Return [x, y] of the center of cell containing provided text 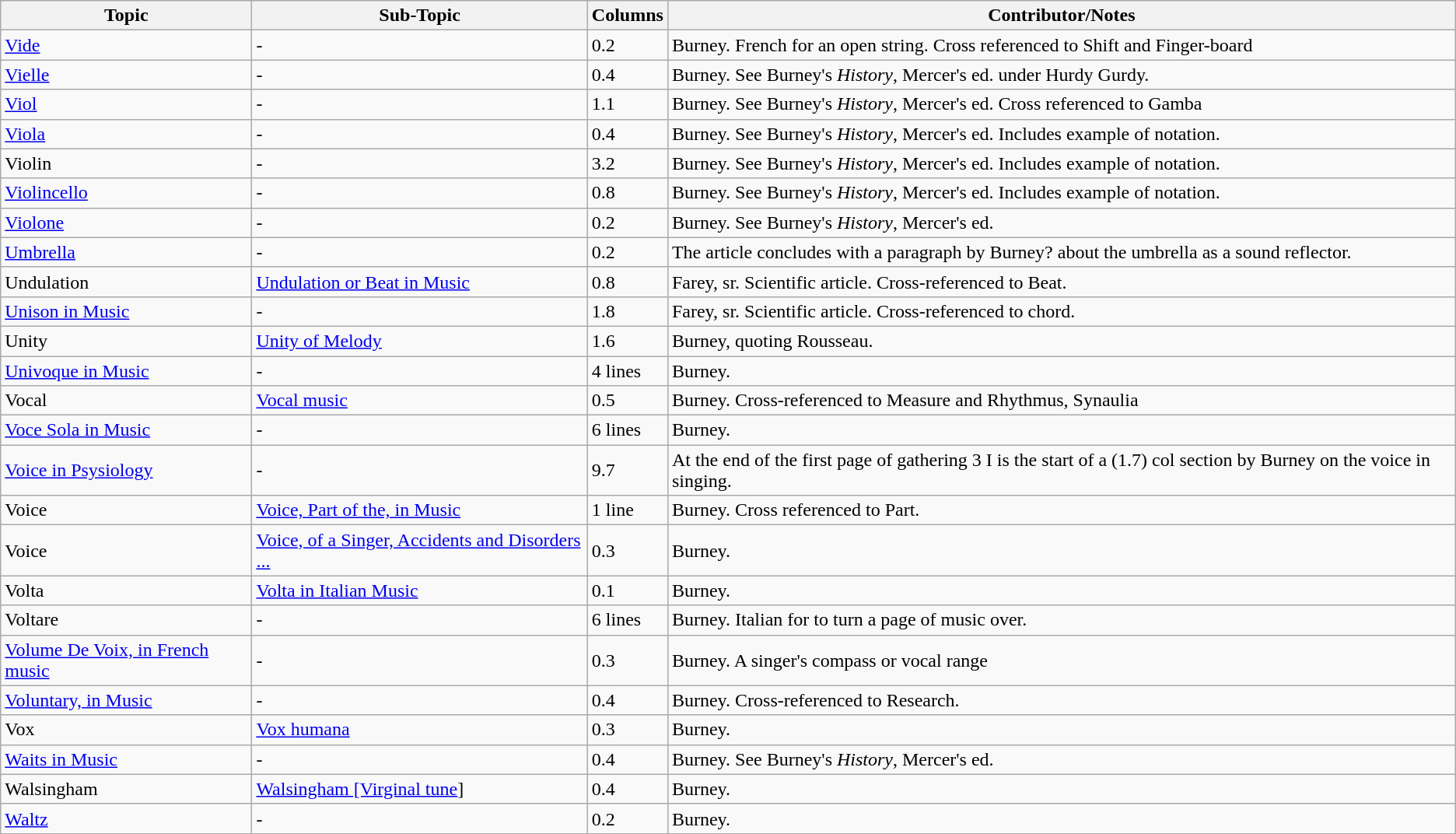
0.1 [627, 590]
Waltz [126, 818]
Vide [126, 45]
Undulation [126, 282]
Farey, sr. Scientific article. Cross-referenced to chord. [1061, 311]
Voice in Psysiology [126, 470]
3.2 [627, 163]
Voice, of a Singer, Accidents and Disorders ... [420, 551]
Viola [126, 134]
The article concludes with a paragraph by Burney? about the umbrella as a sound reflector. [1061, 252]
Burney. Cross referenced to Part. [1061, 510]
Violin [126, 163]
At the end of the first page of gathering 3 I is the start of a (1.7) col section by Burney on the voice in singing. [1061, 470]
Univoque in Music [126, 371]
Topic [126, 16]
Vielle [126, 75]
Waits in Music [126, 759]
1.1 [627, 104]
Burney. See Burney's History, Mercer's ed. Cross referenced to Gamba [1061, 104]
Vox [126, 730]
Unity [126, 341]
1 line [627, 510]
9.7 [627, 470]
Voice, Part of the, in Music [420, 510]
4 lines [627, 371]
Walsingham [126, 789]
Voluntary, in Music [126, 700]
Burney. Italian for to turn a page of music over. [1061, 620]
Undulation or Beat in Music [420, 282]
Voltare [126, 620]
Sub-Topic [420, 16]
Vox humana [420, 730]
Burney. French for an open string. Cross referenced to Shift and Finger-board [1061, 45]
Unity of Melody [420, 341]
1.6 [627, 341]
Unison in Music [126, 311]
Volta in Italian Music [420, 590]
Violincello [126, 193]
Volume De Voix, in French music [126, 660]
Vocal music [420, 401]
Farey, sr. Scientific article. Cross-referenced to Beat. [1061, 282]
Violone [126, 223]
Burney. A singer's compass or vocal range [1061, 660]
Burney. See Burney's History, Mercer's ed. under Hurdy Gurdy. [1061, 75]
Columns [627, 16]
Viol [126, 104]
0.5 [627, 401]
Contributor/Notes [1061, 16]
Burney. Cross-referenced to Measure and Rhythmus, Synaulia [1061, 401]
Walsingham [Virginal tune] [420, 789]
Vocal [126, 401]
Voce Sola in Music [126, 430]
Burney. Cross-referenced to Research. [1061, 700]
Umbrella [126, 252]
1.8 [627, 311]
Burney, quoting Rousseau. [1061, 341]
Volta [126, 590]
